Determine the (x, y) coordinate at the center of the cell enclosing the given text.  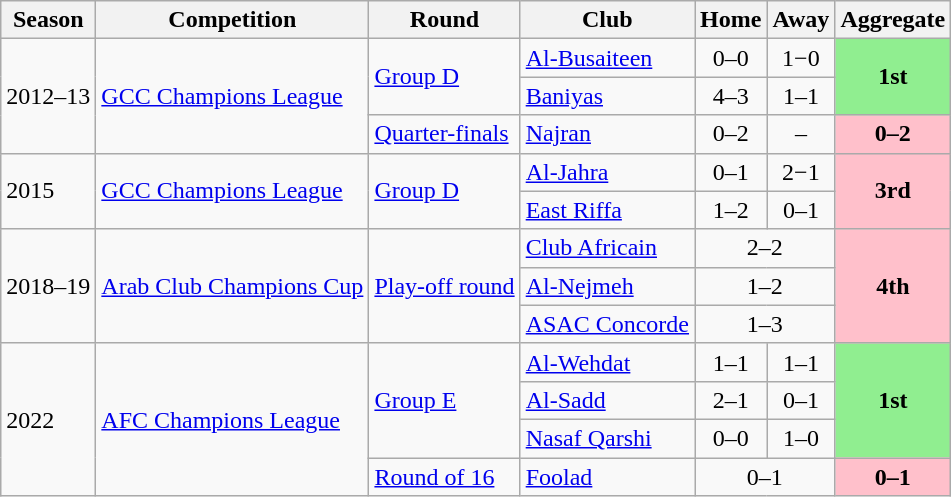
Arab Club Champions Cup (232, 286)
Group E (444, 400)
Foolad (607, 477)
Nasaf Qarshi (607, 438)
2012–13 (48, 96)
3rd (893, 191)
Quarter-finals (444, 134)
1–0 (801, 438)
Round (444, 20)
Al-Busaiteen (607, 58)
– (801, 134)
Season (48, 20)
4th (893, 286)
Al-Sadd (607, 400)
2–2 (765, 248)
Al-Nejmeh (607, 286)
East Riffa (607, 210)
1–3 (765, 324)
4–3 (731, 96)
Round of 16 (444, 477)
Home (731, 20)
2022 (48, 419)
2015 (48, 191)
Al-Jahra (607, 172)
Club Africain (607, 248)
2018–19 (48, 286)
Al-Wehdat (607, 362)
1−0 (801, 58)
Competition (232, 20)
2–1 (731, 400)
Baniyas (607, 96)
ASAC Concorde (607, 324)
Aggregate (893, 20)
2−1 (801, 172)
Najran (607, 134)
Play-off round (444, 286)
Club (607, 20)
AFC Champions League (232, 419)
Away (801, 20)
